Scan for the cell matching the given text and deliver its (x, y) coordinate at center. 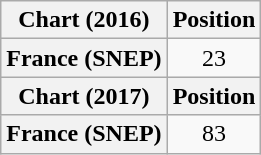
Chart (2016) (84, 20)
23 (214, 58)
Chart (2017) (84, 96)
83 (214, 134)
